Determine the (X, Y) coordinate at the center of the cell enclosing the given text.  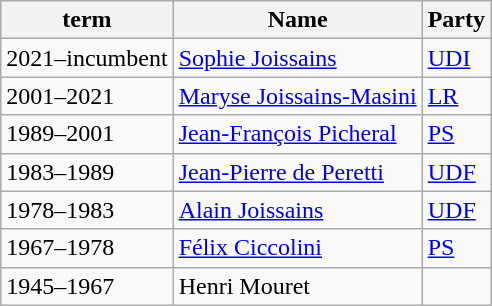
1983–1989 (87, 172)
1967–1978 (87, 248)
Jean-François Picheral (298, 134)
Name (298, 20)
Jean-Pierre de Peretti (298, 172)
Maryse Joissains-Masini (298, 96)
LR (456, 96)
Sophie Joissains (298, 58)
Alain Joissains (298, 210)
UDI (456, 58)
1978–1983 (87, 210)
Félix Ciccolini (298, 248)
1945–1967 (87, 286)
1989–2001 (87, 134)
Henri Mouret (298, 286)
term (87, 20)
Party (456, 20)
2001–2021 (87, 96)
2021–incumbent (87, 58)
